For the text-containing cell, return its midpoint in (X, Y) coordinate format. 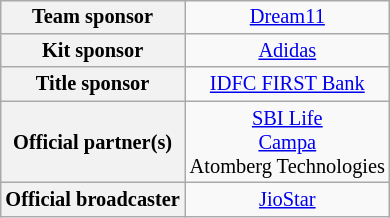
Official broadcaster (92, 200)
Adidas (288, 51)
SBI LifeCampaAtomberg Technologies (288, 142)
Official partner(s) (92, 142)
IDFC FIRST Bank (288, 84)
Team sponsor (92, 17)
Dream11 (288, 17)
Title sponsor (92, 84)
Kit sponsor (92, 51)
JioStar (288, 200)
